Identify which cell holds the provided text, then report its (x, y) central coordinate. 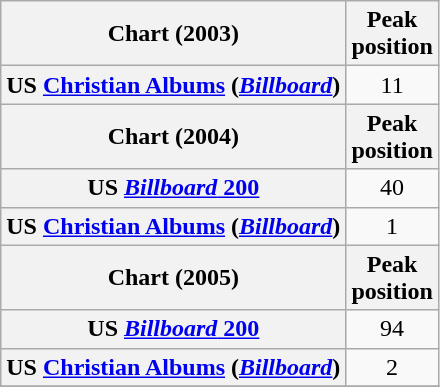
Chart (2004) (174, 136)
1 (392, 226)
Chart (2003) (174, 34)
94 (392, 329)
2 (392, 367)
Chart (2005) (174, 278)
40 (392, 188)
11 (392, 85)
